Output the (X, Y) coordinate of the center of the cell containing the given text.  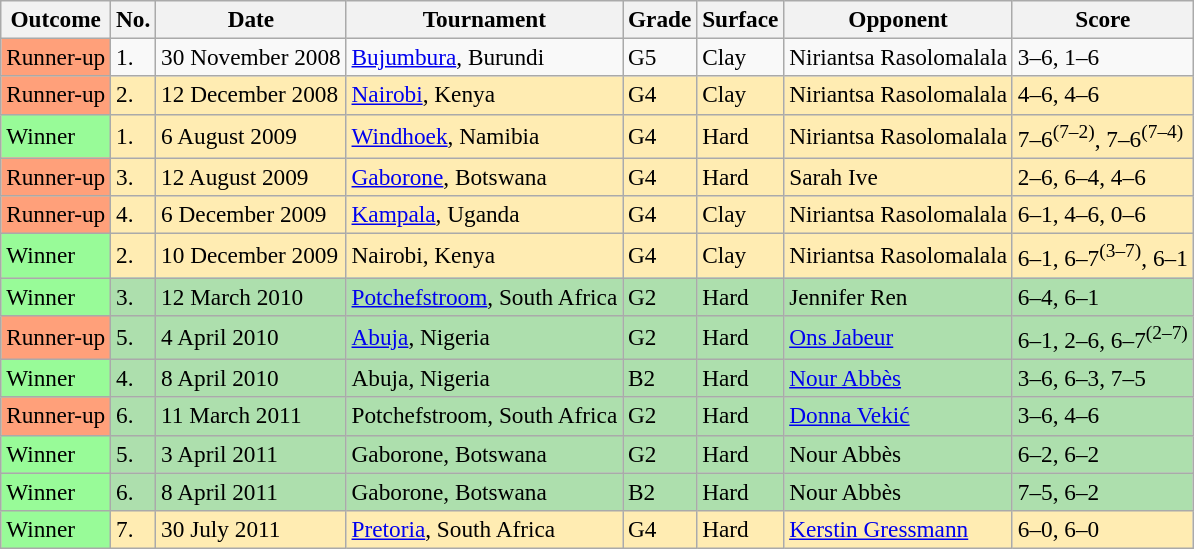
Pretoria, South Africa (484, 529)
7–6(7–2), 7–6(7–4) (1102, 136)
Opponent (898, 19)
Tournament (484, 19)
4–6, 4–6 (1102, 95)
12 March 2010 (251, 296)
7. (134, 529)
2–6, 6–4, 4–6 (1102, 177)
3–6, 1–6 (1102, 57)
4 April 2010 (251, 337)
Jennifer Ren (898, 296)
Bujumbura, Burundi (484, 57)
6 December 2009 (251, 214)
6 August 2009 (251, 136)
Windhoek, Namibia (484, 136)
Score (1102, 19)
Donna Vekić (898, 416)
3–6, 6–3, 7–5 (1102, 378)
6–1, 4–6, 0–6 (1102, 214)
8 April 2010 (251, 378)
10 December 2009 (251, 255)
30 November 2008 (251, 57)
7–5, 6–2 (1102, 491)
Date (251, 19)
Kampala, Uganda (484, 214)
3–6, 4–6 (1102, 416)
Outcome (56, 19)
8 April 2011 (251, 491)
12 August 2009 (251, 177)
Surface (740, 19)
G5 (660, 57)
No. (134, 19)
12 December 2008 (251, 95)
Sarah Ive (898, 177)
Ons Jabeur (898, 337)
Grade (660, 19)
Kerstin Gressmann (898, 529)
6–1, 2–6, 6–7(2–7) (1102, 337)
6–0, 6–0 (1102, 529)
6–4, 6–1 (1102, 296)
6–1, 6–7(3–7), 6–1 (1102, 255)
3 April 2011 (251, 454)
6–2, 6–2 (1102, 454)
30 July 2011 (251, 529)
11 March 2011 (251, 416)
